Scan for the cell matching the given text and deliver its (x, y) coordinate at center. 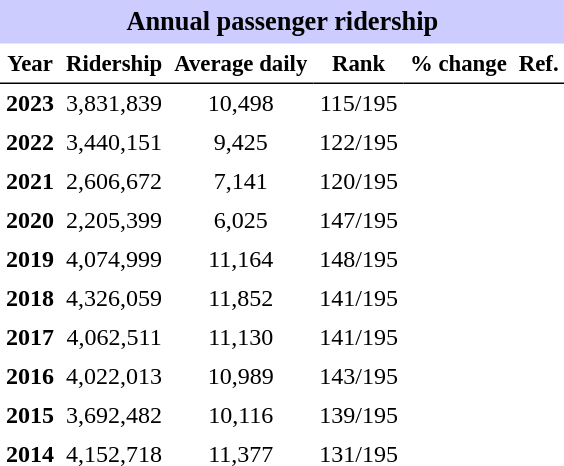
Average daily (240, 64)
Ridership (114, 64)
2023 (30, 104)
143/195 (358, 376)
% change (458, 64)
3,831,839 (114, 104)
122/195 (358, 142)
10,498 (240, 104)
4,022,013 (114, 376)
115/195 (358, 104)
2,205,399 (114, 220)
4,074,999 (114, 260)
11,164 (240, 260)
147/195 (358, 220)
2020 (30, 220)
11,852 (240, 298)
6,025 (240, 220)
4,062,511 (114, 338)
2022 (30, 142)
2015 (30, 416)
120/195 (358, 182)
2018 (30, 298)
Rank (358, 64)
2021 (30, 182)
7,141 (240, 182)
10,989 (240, 376)
4,326,059 (114, 298)
11,130 (240, 338)
3,440,151 (114, 142)
2017 (30, 338)
2016 (30, 376)
2019 (30, 260)
Year (30, 64)
139/195 (358, 416)
3,692,482 (114, 416)
10,116 (240, 416)
2,606,672 (114, 182)
148/195 (358, 260)
9,425 (240, 142)
